Locate the cell with the specified text and output its [x, y] center coordinate. 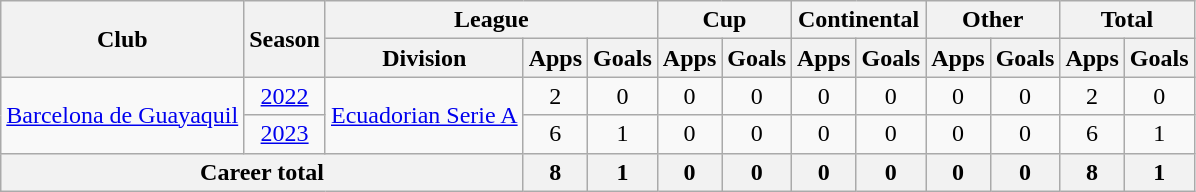
Club [122, 39]
Cup [724, 20]
Continental [859, 20]
Division [424, 58]
Barcelona de Guayaquil [122, 115]
Career total [262, 172]
Other [993, 20]
Season [285, 39]
Total [1127, 20]
2023 [285, 134]
Ecuadorian Serie A [424, 115]
2022 [285, 96]
League [491, 20]
